Search for the cell housing the specified text and yield its (X, Y) center coordinate. 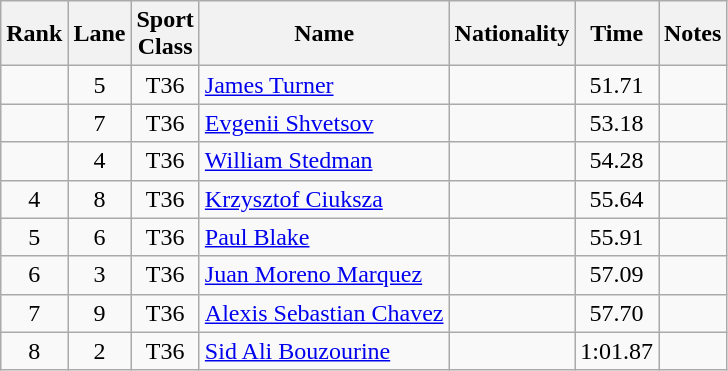
55.91 (617, 237)
Alexis Sebastian Chavez (324, 313)
57.09 (617, 275)
53.18 (617, 123)
2 (100, 351)
Juan Moreno Marquez (324, 275)
Name (324, 34)
55.64 (617, 199)
3 (100, 275)
Time (617, 34)
57.70 (617, 313)
Paul Blake (324, 237)
9 (100, 313)
Nationality (512, 34)
James Turner (324, 85)
Notes (692, 34)
Krzysztof Ciuksza (324, 199)
Evgenii Shvetsov (324, 123)
51.71 (617, 85)
William Stedman (324, 161)
Rank (34, 34)
Sid Ali Bouzourine (324, 351)
Lane (100, 34)
SportClass (165, 34)
1:01.87 (617, 351)
54.28 (617, 161)
